Return (X, Y) of the center of cell containing provided text 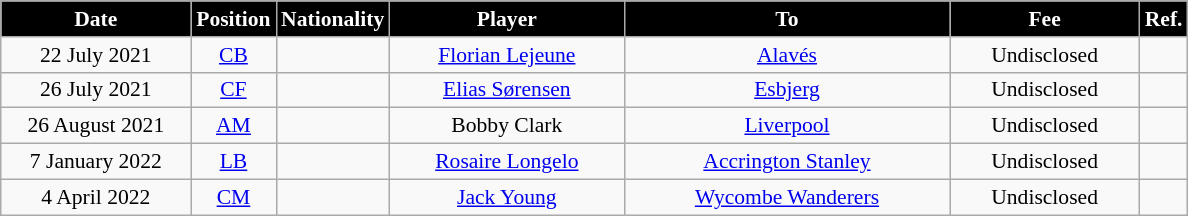
Ref. (1164, 19)
7 January 2022 (96, 162)
Esbjerg (786, 90)
CB (234, 55)
AM (234, 126)
Elias Sørensen (506, 90)
Florian Lejeune (506, 55)
Accrington Stanley (786, 162)
22 July 2021 (96, 55)
To (786, 19)
Alavés (786, 55)
LB (234, 162)
Rosaire Longelo (506, 162)
Player (506, 19)
Liverpool (786, 126)
Position (234, 19)
Nationality (332, 19)
CM (234, 197)
Wycombe Wanderers (786, 197)
Date (96, 19)
Bobby Clark (506, 126)
26 July 2021 (96, 90)
Fee (1045, 19)
Jack Young (506, 197)
CF (234, 90)
4 April 2022 (96, 197)
26 August 2021 (96, 126)
